Output the (x, y) coordinate of the center of the cell containing the given text.  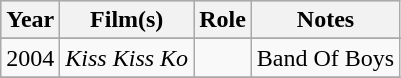
Band Of Boys (325, 58)
Kiss Kiss Ko (127, 58)
Year (30, 20)
Role (223, 20)
2004 (30, 58)
Notes (325, 20)
Film(s) (127, 20)
